Pinpoint the cell where the given text exists, returning its (X, Y) midpoint coordinate. 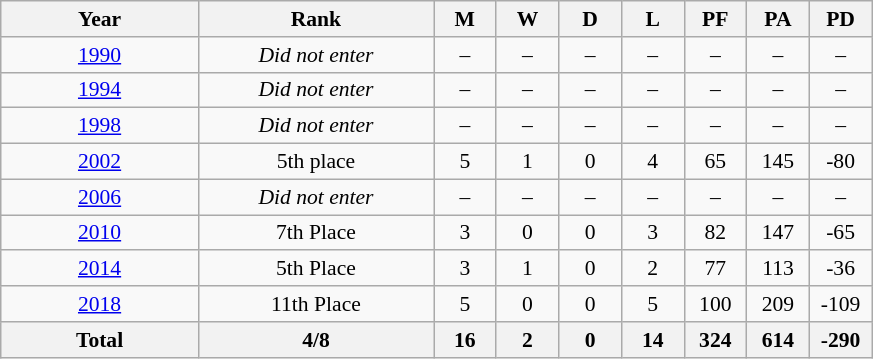
145 (778, 162)
-80 (840, 162)
5th place (316, 162)
2014 (100, 269)
5th Place (316, 269)
Total (100, 340)
1998 (100, 126)
D (590, 19)
Year (100, 19)
2006 (100, 197)
4 (652, 162)
L (652, 19)
PD (840, 19)
16 (466, 340)
2010 (100, 233)
1990 (100, 55)
PA (778, 19)
209 (778, 304)
113 (778, 269)
4/8 (316, 340)
147 (778, 233)
W (528, 19)
PF (716, 19)
324 (716, 340)
614 (778, 340)
2002 (100, 162)
-290 (840, 340)
14 (652, 340)
65 (716, 162)
-109 (840, 304)
77 (716, 269)
-36 (840, 269)
82 (716, 233)
1994 (100, 90)
11th Place (316, 304)
M (466, 19)
-65 (840, 233)
2018 (100, 304)
7th Place (316, 233)
100 (716, 304)
Rank (316, 19)
